Determine the (x, y) coordinate at the center of the cell enclosing the given text.  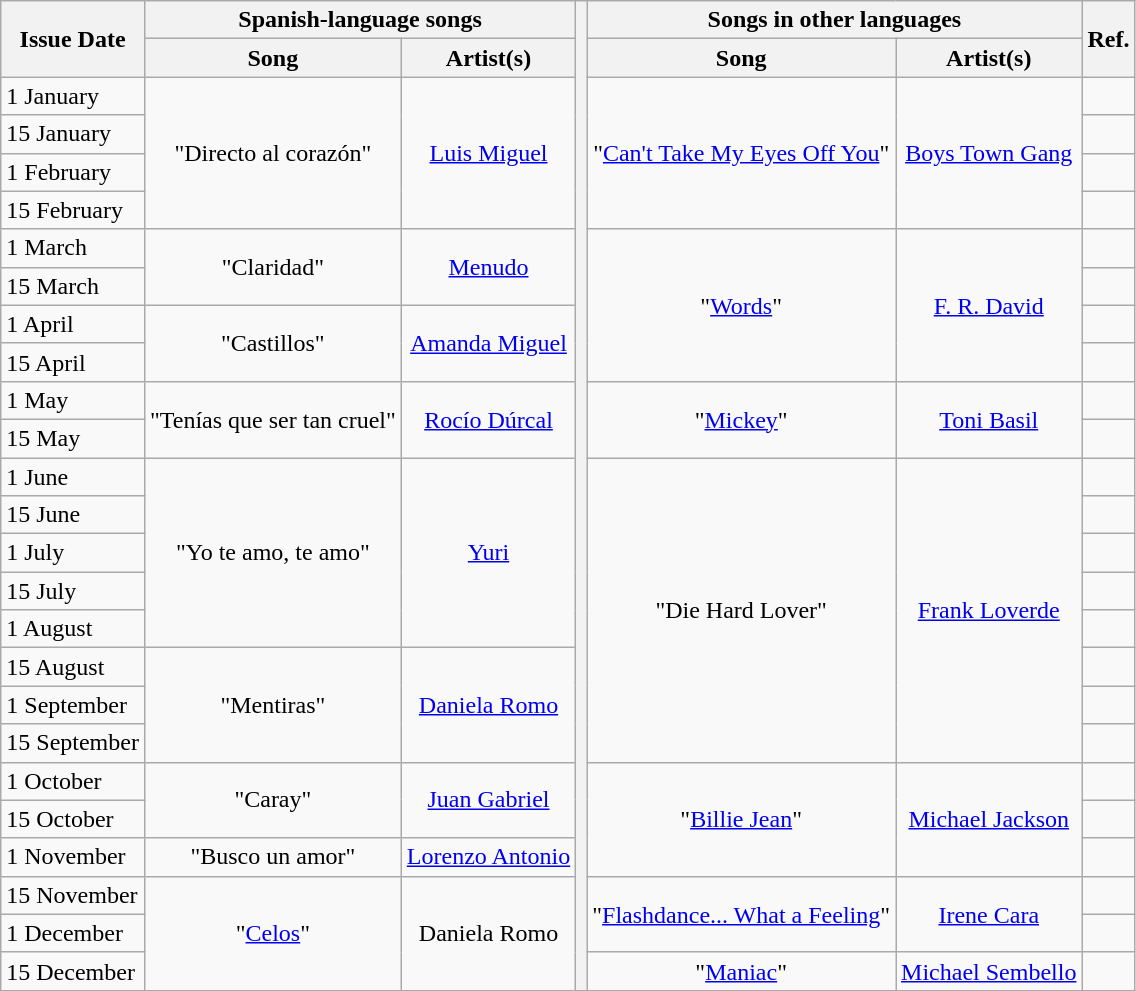
Michael Jackson (989, 819)
"Directo al corazón" (272, 153)
1 April (73, 324)
1 August (73, 629)
"Words" (742, 305)
15 January (73, 134)
Issue Date (73, 39)
"Die Hard Lover" (742, 610)
"Billie Jean" (742, 819)
Rocío Dúrcal (488, 419)
15 February (73, 210)
Juan Gabriel (488, 800)
1 May (73, 400)
"Celos" (272, 933)
1 January (73, 96)
15 December (73, 971)
"Maniac" (742, 971)
Toni Basil (989, 419)
Yuri (488, 553)
15 October (73, 819)
F. R. David (989, 305)
Spanish-language songs (360, 20)
1 July (73, 553)
Irene Cara (989, 914)
15 November (73, 895)
"Yo te amo, te amo" (272, 553)
Luis Miguel (488, 153)
Ref. (1108, 39)
Frank Loverde (989, 610)
1 December (73, 933)
"Can't Take My Eyes Off You" (742, 153)
Boys Town Gang (989, 153)
1 November (73, 857)
"Flashdance... What a Feeling" (742, 914)
15 March (73, 286)
"Mickey" (742, 419)
15 August (73, 667)
"Tenías que ser tan cruel" (272, 419)
Lorenzo Antonio (488, 857)
1 February (73, 172)
1 March (73, 248)
15 July (73, 591)
15 April (73, 362)
1 October (73, 781)
"Claridad" (272, 267)
Menudo (488, 267)
1 September (73, 705)
1 June (73, 477)
"Busco un amor" (272, 857)
15 September (73, 743)
Amanda Miguel (488, 343)
15 May (73, 438)
"Caray" (272, 800)
"Mentiras" (272, 705)
"Castillos" (272, 343)
Michael Sembello (989, 971)
15 June (73, 515)
Songs in other languages (834, 20)
